Extract the (X, Y) coordinate from the center of the cell holding the provided text.  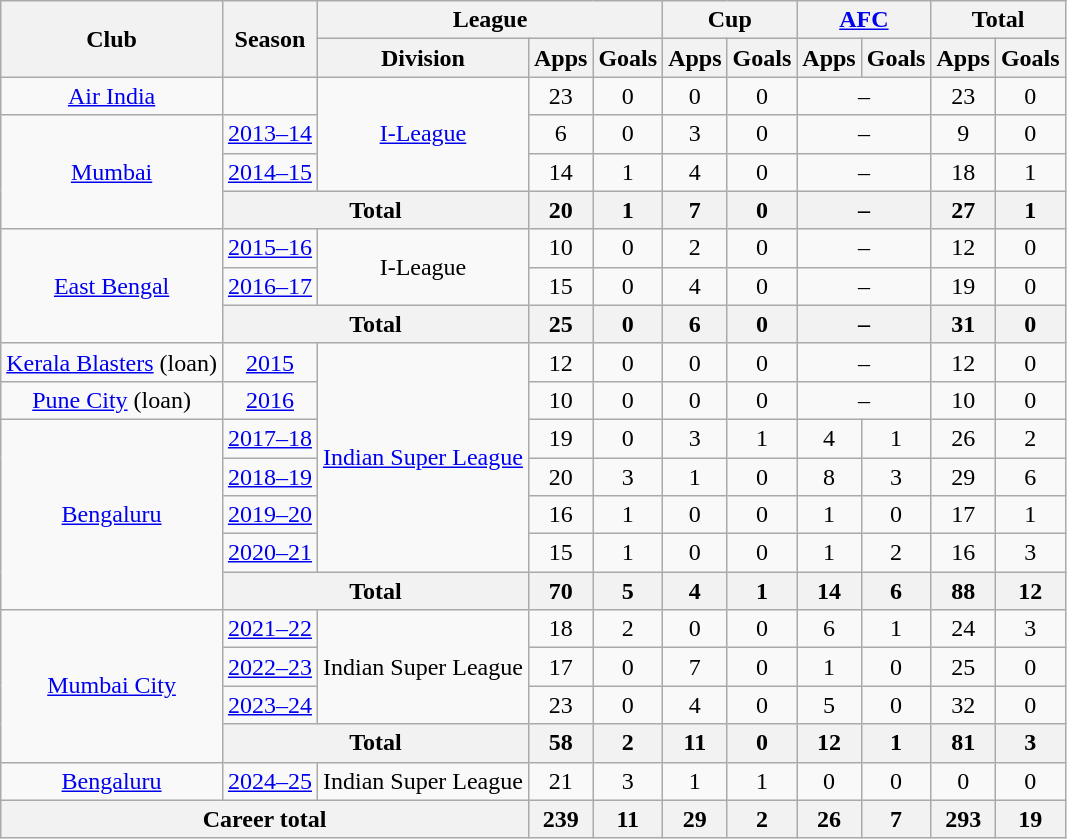
2016–17 (270, 286)
239 (560, 819)
2023–24 (270, 705)
AFC (864, 20)
2019–20 (270, 515)
2017–18 (270, 438)
Pune City (loan) (112, 400)
9 (963, 134)
Air India (112, 96)
2018–19 (270, 477)
81 (963, 743)
Career total (265, 819)
2015–16 (270, 248)
2013–14 (270, 134)
2014–15 (270, 172)
Season (270, 39)
Cup (730, 20)
2015 (270, 362)
2020–21 (270, 553)
League (490, 20)
32 (963, 705)
8 (829, 477)
24 (963, 629)
293 (963, 819)
Kerala Blasters (loan) (112, 362)
21 (560, 781)
2024–25 (270, 781)
2016 (270, 400)
58 (560, 743)
Division (422, 58)
East Bengal (112, 286)
Mumbai (112, 172)
27 (963, 210)
2021–22 (270, 629)
31 (963, 324)
88 (963, 591)
Mumbai City (112, 686)
Club (112, 39)
70 (560, 591)
2022–23 (270, 667)
